Output the (X, Y) coordinate of the center of the cell containing the given text.  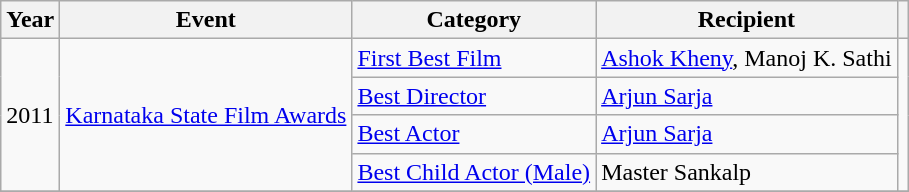
Recipient (747, 20)
Best Child Actor (Male) (474, 172)
Master Sankalp (747, 172)
Year (30, 20)
Best Director (474, 96)
Event (206, 20)
Karnataka State Film Awards (206, 115)
Best Actor (474, 134)
First Best Film (474, 58)
Category (474, 20)
2011 (30, 115)
Ashok Kheny, Manoj K. Sathi (747, 58)
